Extract the (X, Y) coordinate from the center of the cell holding the provided text.  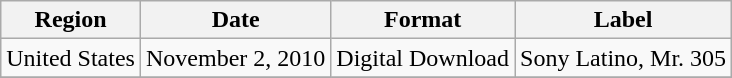
Label (624, 20)
Sony Latino, Mr. 305 (624, 58)
November 2, 2010 (235, 58)
United States (71, 58)
Region (71, 20)
Date (235, 20)
Digital Download (423, 58)
Format (423, 20)
